For the text-containing cell, return its midpoint in (x, y) coordinate format. 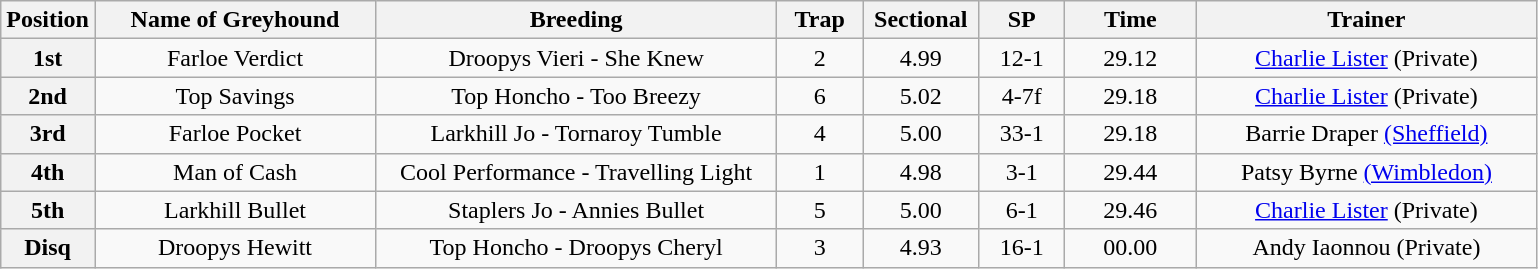
Top Savings (234, 96)
29.46 (1130, 210)
Man of Cash (234, 172)
Farloe Verdict (234, 58)
4.93 (921, 248)
Trainer (1366, 20)
29.44 (1130, 172)
Disq (48, 248)
3 (820, 248)
33-1 (1022, 134)
2nd (48, 96)
Staplers Jo - Annies Bullet (576, 210)
3-1 (1022, 172)
4th (48, 172)
Droopys Vieri - She Knew (576, 58)
Breeding (576, 20)
5.02 (921, 96)
Trap (820, 20)
4.98 (921, 172)
Top Honcho - Droopys Cheryl (576, 248)
Cool Performance - Travelling Light (576, 172)
16-1 (1022, 248)
5th (48, 210)
5 (820, 210)
1st (48, 58)
00.00 (1130, 248)
Farloe Pocket (234, 134)
Top Honcho - Too Breezy (576, 96)
Barrie Draper (Sheffield) (1366, 134)
2 (820, 58)
29.12 (1130, 58)
1 (820, 172)
6 (820, 96)
Larkhill Jo - Tornaroy Tumble (576, 134)
4.99 (921, 58)
4 (820, 134)
6-1 (1022, 210)
3rd (48, 134)
4-7f (1022, 96)
SP (1022, 20)
Sectional (921, 20)
Position (48, 20)
Droopys Hewitt (234, 248)
Time (1130, 20)
12-1 (1022, 58)
Name of Greyhound (234, 20)
Andy Iaonnou (Private) (1366, 248)
Larkhill Bullet (234, 210)
Patsy Byrne (Wimbledon) (1366, 172)
